Search for the cell housing the specified text and yield its (x, y) center coordinate. 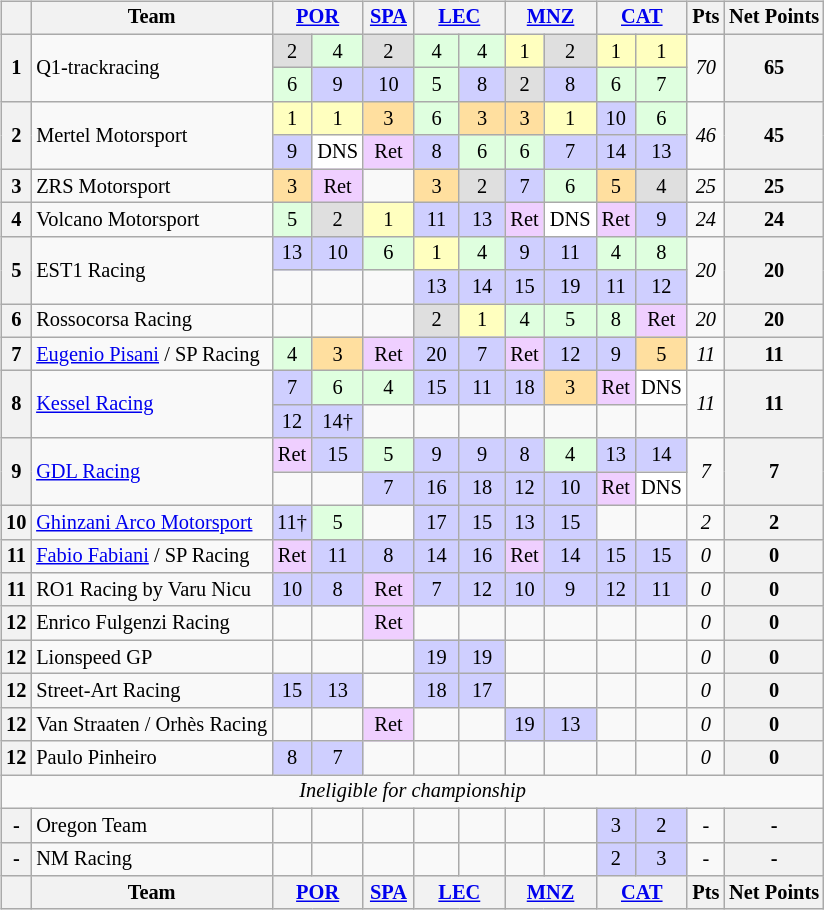
11† (292, 522)
Ineligible for championship (412, 792)
RO1 Racing by Varu Nicu (152, 590)
Enrico Fulgenzi Racing (152, 623)
Eugenio Pisani / SP Racing (152, 354)
14† (338, 422)
Mertel Motorsport (152, 136)
Rossocorsa Racing (152, 321)
45 (774, 136)
Fabio Fabiani / SP Racing (152, 556)
65 (774, 68)
EST1 Racing (152, 270)
Ghinzani Arco Motorsport (152, 522)
ZRS Motorsport (152, 186)
Oregon Team (152, 825)
Volcano Motorsport (152, 220)
Street-Art Racing (152, 691)
NM Racing (152, 859)
Paulo Pinheiro (152, 758)
Q1-trackracing (152, 68)
Lionspeed GP (152, 657)
46 (706, 136)
Van Straaten / Orhès Racing (152, 724)
GDL Racing (152, 472)
70 (706, 68)
Kessel Racing (152, 404)
